Extract the [X, Y] coordinate from the center of the cell holding the provided text.  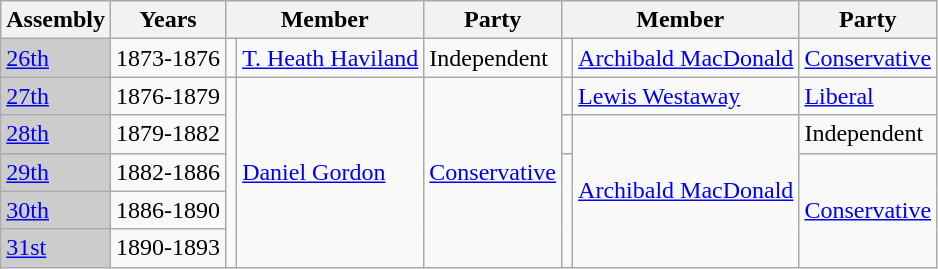
Lewis Westaway [686, 96]
1873-1876 [168, 58]
29th [56, 172]
26th [56, 58]
Years [168, 20]
30th [56, 210]
1879-1882 [168, 134]
Daniel Gordon [330, 172]
28th [56, 134]
Assembly [56, 20]
1876-1879 [168, 96]
27th [56, 96]
1882-1886 [168, 172]
1886-1890 [168, 210]
1890-1893 [168, 248]
31st [56, 248]
T. Heath Haviland [330, 58]
Liberal [868, 96]
